Return (X, Y) of the center of cell containing provided text 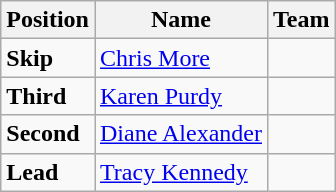
Third (48, 96)
Lead (48, 172)
Second (48, 134)
Team (301, 20)
Name (180, 20)
Position (48, 20)
Chris More (180, 58)
Skip (48, 58)
Diane Alexander (180, 134)
Tracy Kennedy (180, 172)
Karen Purdy (180, 96)
